From the cell containing the given text, extract its center point as (x, y) coordinate. 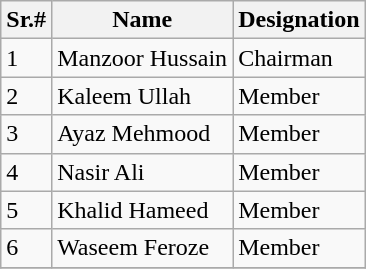
Khalid Hameed (142, 210)
4 (26, 172)
Chairman (299, 58)
2 (26, 96)
1 (26, 58)
5 (26, 210)
6 (26, 248)
Ayaz Mehmood (142, 134)
3 (26, 134)
Name (142, 20)
Kaleem Ullah (142, 96)
Nasir Ali (142, 172)
Waseem Feroze (142, 248)
Sr.# (26, 20)
Manzoor Hussain (142, 58)
Designation (299, 20)
